Return the [X, Y] coordinate for the center point of the cell that contains the specified text.  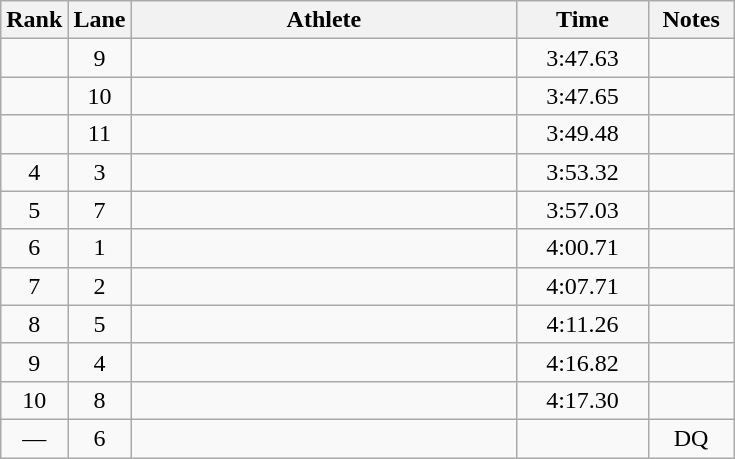
— [34, 438]
4:16.82 [582, 362]
3:47.63 [582, 58]
4:17.30 [582, 400]
Athlete [324, 20]
4:11.26 [582, 324]
4:00.71 [582, 248]
4:07.71 [582, 286]
Lane [100, 20]
Notes [691, 20]
DQ [691, 438]
3:53.32 [582, 172]
3 [100, 172]
3:49.48 [582, 134]
2 [100, 286]
1 [100, 248]
Rank [34, 20]
3:47.65 [582, 96]
Time [582, 20]
3:57.03 [582, 210]
11 [100, 134]
